Identify which cell holds the provided text, then report its [x, y] central coordinate. 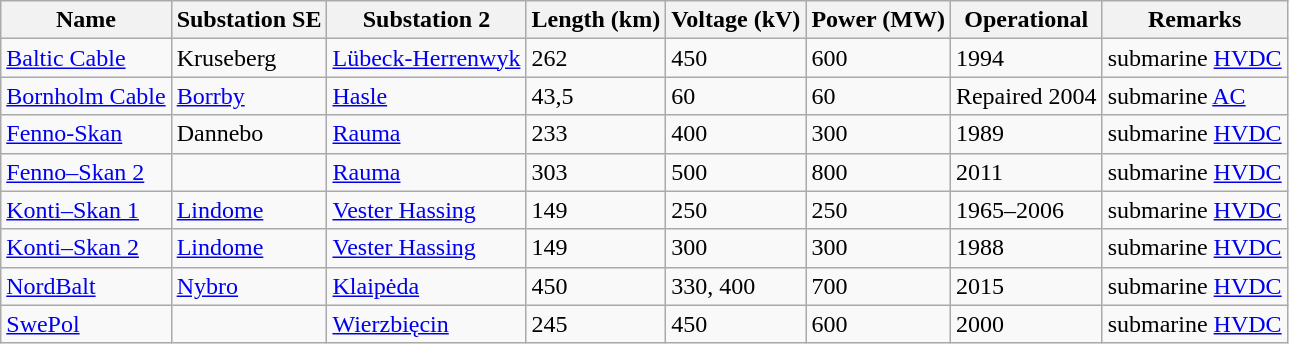
Kruseberg [249, 58]
2000 [1026, 324]
330, 400 [736, 286]
Borrby [249, 96]
NordBalt [86, 286]
233 [596, 134]
Lübeck-Herrenwyk [426, 58]
Nybro [249, 286]
43,5 [596, 96]
Operational [1026, 20]
700 [878, 286]
Repaired 2004 [1026, 96]
Klaipėda [426, 286]
Power (MW) [878, 20]
SwePol [86, 324]
1989 [1026, 134]
800 [878, 172]
Dannebo [249, 134]
Substation 2 [426, 20]
1988 [1026, 248]
submarine AC [1194, 96]
Fenno-Skan [86, 134]
262 [596, 58]
1965–2006 [1026, 210]
500 [736, 172]
Konti–Skan 2 [86, 248]
Hasle [426, 96]
303 [596, 172]
245 [596, 324]
Konti–Skan 1 [86, 210]
Baltic Cable [86, 58]
Length (km) [596, 20]
2011 [1026, 172]
1994 [1026, 58]
Wierzbięcin [426, 324]
Remarks [1194, 20]
Voltage (kV) [736, 20]
Fenno–Skan 2 [86, 172]
Bornholm Cable [86, 96]
Name [86, 20]
400 [736, 134]
2015 [1026, 286]
Substation SE [249, 20]
